Extract the (x, y) coordinate from the center of the cell holding the provided text.  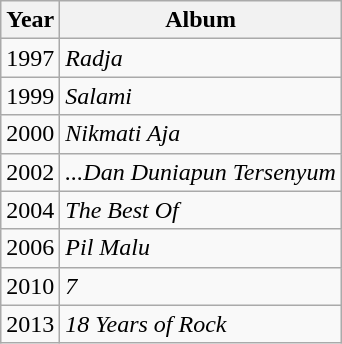
2000 (30, 134)
...Dan Duniapun Tersenyum (201, 172)
Radja (201, 58)
2004 (30, 210)
18 Years of Rock (201, 324)
Pil Malu (201, 248)
Year (30, 20)
2010 (30, 286)
Nikmati Aja (201, 134)
The Best Of (201, 210)
2002 (30, 172)
1999 (30, 96)
1997 (30, 58)
2006 (30, 248)
Album (201, 20)
7 (201, 286)
Salami (201, 96)
2013 (30, 324)
